Extract the (x, y) coordinate from the center of the cell holding the provided text.  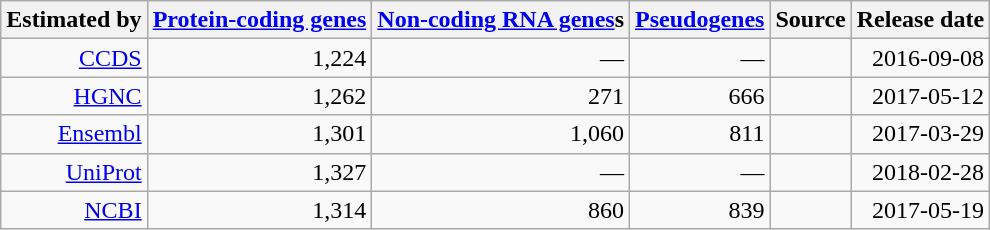
CCDS (74, 58)
Pseudogenes (700, 20)
Non-coding RNA geness (501, 20)
Ensembl (74, 134)
1,224 (260, 58)
Source (810, 20)
1,314 (260, 210)
1,060 (501, 134)
UniProt (74, 172)
2018-02-28 (920, 172)
666 (700, 96)
1,301 (260, 134)
1,327 (260, 172)
Estimated by (74, 20)
271 (501, 96)
Protein-coding genes (260, 20)
Release date (920, 20)
811 (700, 134)
NCBI (74, 210)
2017-05-12 (920, 96)
1,262 (260, 96)
2016-09-08 (920, 58)
2017-03-29 (920, 134)
839 (700, 210)
2017-05-19 (920, 210)
860 (501, 210)
HGNC (74, 96)
